Determine the [X, Y] coordinate at the center of the cell enclosing the given text.  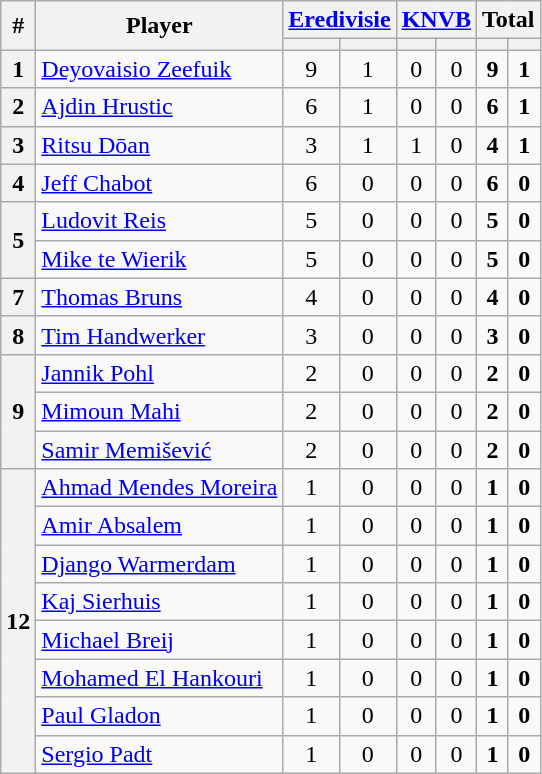
7 [18, 297]
Django Warmerdam [160, 564]
Michael Breij [160, 640]
# [18, 26]
Tim Handwerker [160, 335]
Thomas Bruns [160, 297]
Ahmad Mendes Moreira [160, 488]
Amir Absalem [160, 526]
Mimoun Mahi [160, 411]
Player [160, 26]
Ludovit Reis [160, 221]
Paul Gladon [160, 716]
Kaj Sierhuis [160, 602]
Ajdin Hrustic [160, 107]
12 [18, 621]
8 [18, 335]
KNVB [436, 20]
Eredivisie [340, 20]
Sergio Padt [160, 754]
Jeff Chabot [160, 183]
Total [509, 20]
Mike te Wierik [160, 259]
Samir Memišević [160, 449]
Ritsu Dōan [160, 145]
Mohamed El Hankouri [160, 678]
Deyovaisio Zeefuik [160, 69]
Jannik Pohl [160, 373]
